Output the [x, y] coordinate of the center of the cell containing the given text.  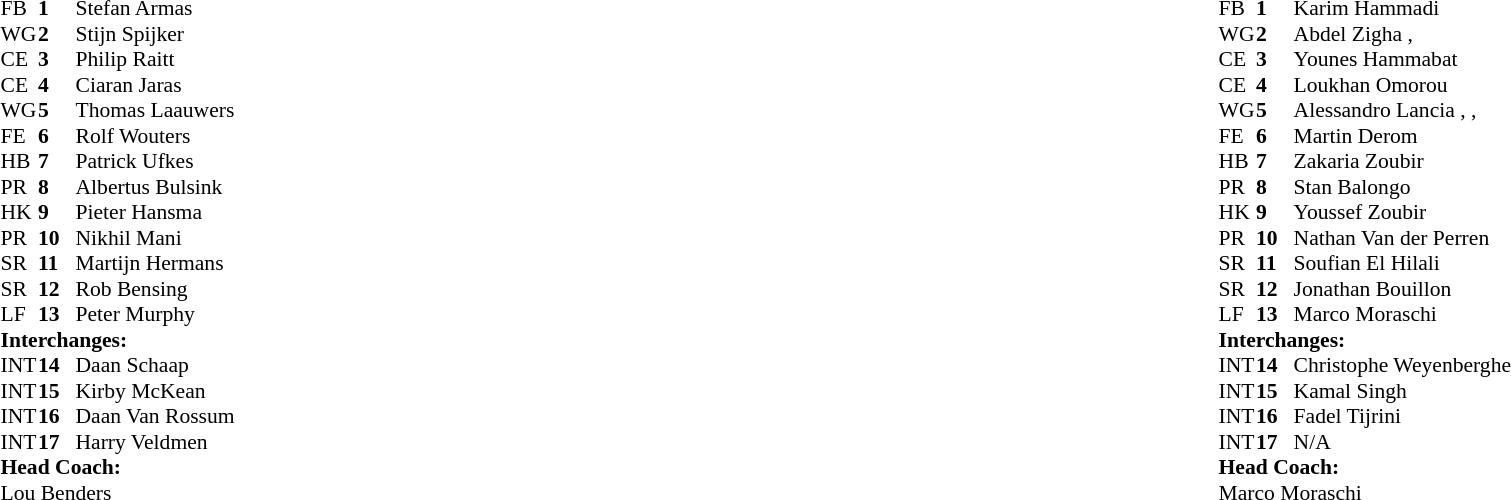
Daan Schaap [156, 365]
Rob Bensing [156, 289]
Albertus Bulsink [156, 187]
N/A [1402, 442]
Marco Moraschi [1402, 315]
Patrick Ufkes [156, 161]
Kirby McKean [156, 391]
Thomas Laauwers [156, 111]
Kamal Singh [1402, 391]
Martin Derom [1402, 136]
Younes Hammabat [1402, 59]
Pieter Hansma [156, 213]
Harry Veldmen [156, 442]
Alessandro Lancia , , [1402, 111]
Martijn Hermans [156, 263]
Fadel Tijrini [1402, 417]
Abdel Zigha , [1402, 34]
Soufian El Hilali [1402, 263]
Stijn Spijker [156, 34]
Ciaran Jaras [156, 85]
Loukhan Omorou [1402, 85]
Nikhil Mani [156, 238]
Philip Raitt [156, 59]
Stan Balongo [1402, 187]
Zakaria Zoubir [1402, 161]
Peter Murphy [156, 315]
Rolf Wouters [156, 136]
Daan Van Rossum [156, 417]
Youssef Zoubir [1402, 213]
Jonathan Bouillon [1402, 289]
Nathan Van der Perren [1402, 238]
Christophe Weyenberghe [1402, 365]
